Identify which cell holds the provided text, then report its (X, Y) central coordinate. 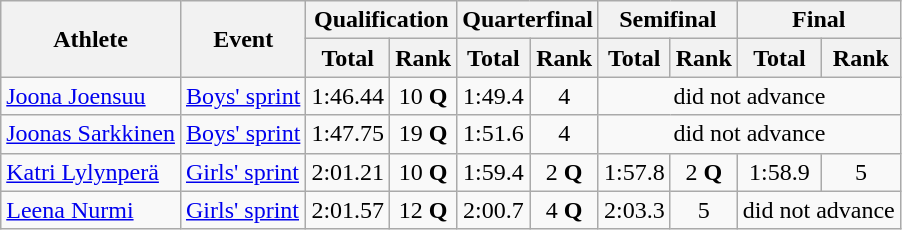
2:01.57 (348, 210)
1:47.75 (348, 134)
Qualification (382, 20)
Final (818, 20)
19 Q (424, 134)
2:01.21 (348, 172)
Leena Nurmi (91, 210)
1:51.6 (494, 134)
Joona Joensuu (91, 96)
1:57.8 (634, 172)
Semifinal (668, 20)
Katri Lylynperä (91, 172)
2:00.7 (494, 210)
1:46.44 (348, 96)
4 Q (564, 210)
Quarterfinal (528, 20)
Joonas Sarkkinen (91, 134)
Event (242, 39)
1:59.4 (494, 172)
1:58.9 (779, 172)
1:49.4 (494, 96)
Athlete (91, 39)
2:03.3 (634, 210)
12 Q (424, 210)
